Determine the [X, Y] coordinate at the center of the cell enclosing the given text.  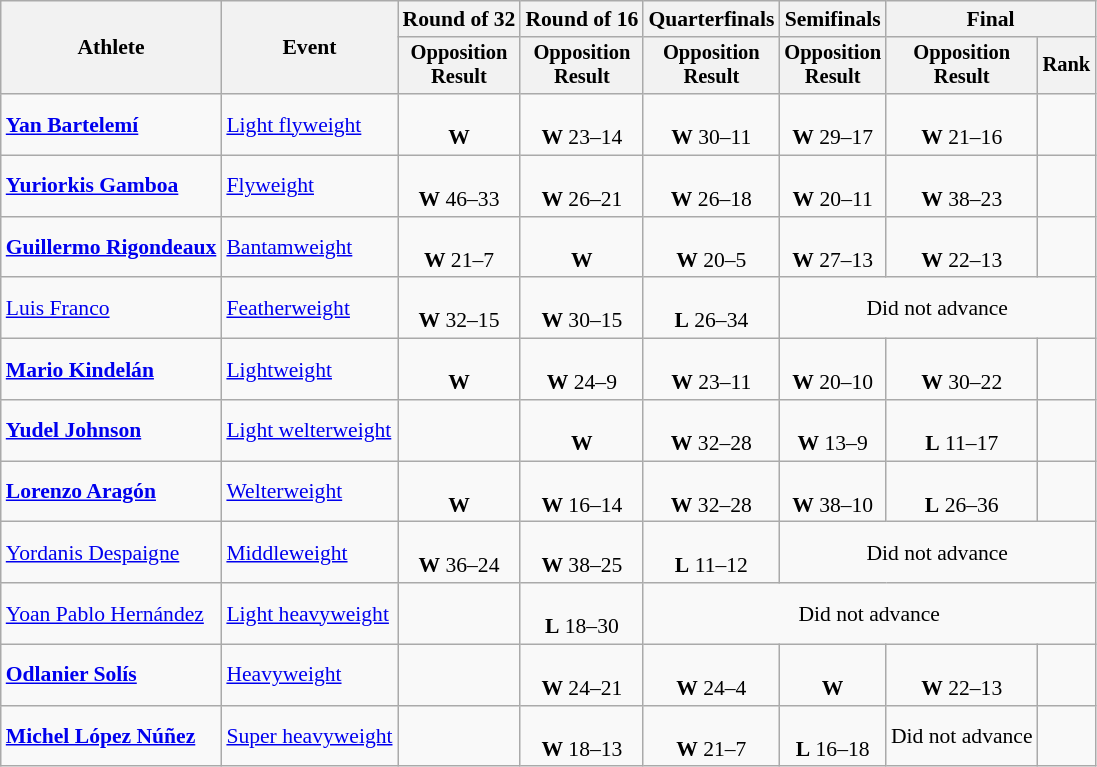
W 29–17 [832, 124]
Bantamweight [309, 248]
Welterweight [309, 492]
W 46–33 [460, 186]
Semifinals [832, 19]
Heavyweight [309, 676]
W 36–24 [460, 552]
W 27–13 [832, 248]
W 16–14 [582, 492]
W 30–11 [711, 124]
Featherweight [309, 308]
L 18–30 [582, 614]
Middleweight [309, 552]
W 20–11 [832, 186]
W 38–23 [962, 186]
W 24–9 [582, 370]
W 20–5 [711, 248]
L 16–18 [832, 736]
W 23–11 [711, 370]
Quarterfinals [711, 19]
Round of 16 [582, 19]
Rank [1067, 66]
W 30–22 [962, 370]
W 30–15 [582, 308]
W 18–13 [582, 736]
Luis Franco [112, 308]
Yudel Johnson [112, 430]
Michel López Núñez [112, 736]
W 38–25 [582, 552]
Lorenzo Aragón [112, 492]
W 21–16 [962, 124]
W 20–10 [832, 370]
Athlete [112, 48]
W 26–21 [582, 186]
Round of 32 [460, 19]
Guillermo Rigondeaux [112, 248]
W 23–14 [582, 124]
W 38–10 [832, 492]
L 26–34 [711, 308]
Yan Bartelemí [112, 124]
L 11–17 [962, 430]
W 32–15 [460, 308]
Event [309, 48]
Odlanier Solís [112, 676]
Light flyweight [309, 124]
Lightweight [309, 370]
Mario Kindelán [112, 370]
Yoan Pablo Hernández [112, 614]
Light heavyweight [309, 614]
L 26–36 [962, 492]
Yuriorkis Gamboa [112, 186]
W 13–9 [832, 430]
Light welterweight [309, 430]
Final [990, 19]
Yordanis Despaigne [112, 552]
W 24–21 [582, 676]
W 26–18 [711, 186]
Super heavyweight [309, 736]
L 11–12 [711, 552]
Flyweight [309, 186]
W 24–4 [711, 676]
